Detect which cell encompasses the target text, then output its [X, Y] center coordinate. 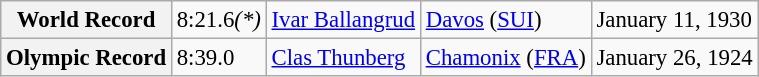
January 26, 1924 [674, 58]
Chamonix (FRA) [506, 58]
8:39.0 [218, 58]
World Record [86, 20]
8:21.6(*) [218, 20]
January 11, 1930 [674, 20]
Ivar Ballangrud [343, 20]
Olympic Record [86, 58]
Davos (SUI) [506, 20]
Clas Thunberg [343, 58]
